Search for the cell housing the specified text and yield its (X, Y) center coordinate. 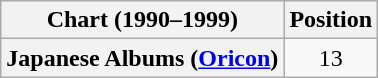
13 (331, 58)
Japanese Albums (Oricon) (142, 58)
Position (331, 20)
Chart (1990–1999) (142, 20)
